Locate the cell with the specified text and output its (x, y) center coordinate. 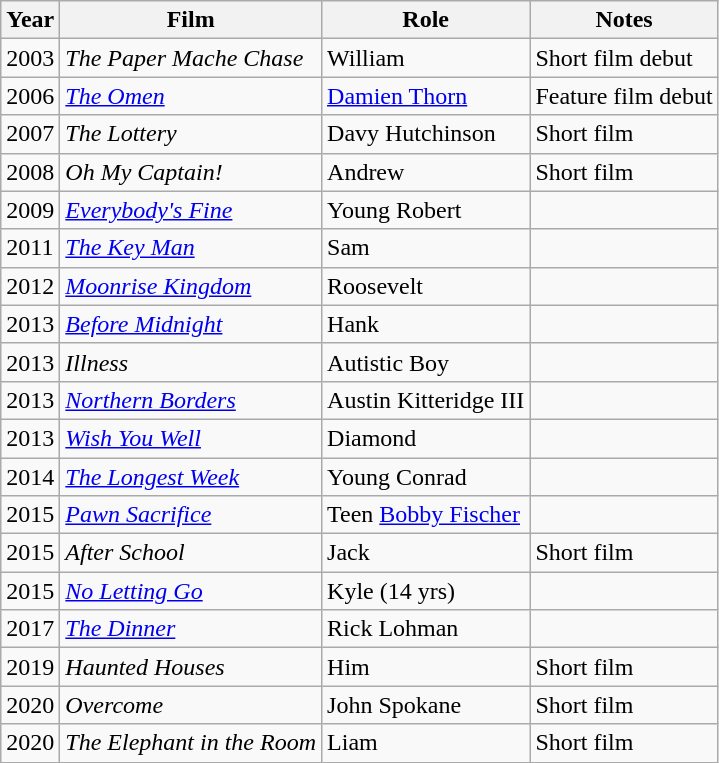
Young Robert (426, 210)
Haunted Houses (191, 667)
2003 (30, 58)
Roosevelt (426, 286)
Davy Hutchinson (426, 134)
Pawn Sacrifice (191, 515)
2009 (30, 210)
The Longest Week (191, 477)
Feature film debut (624, 96)
Hank (426, 324)
Sam (426, 248)
Short film debut (624, 58)
Oh My Captain! (191, 172)
Diamond (426, 438)
No Letting Go (191, 591)
The Lottery (191, 134)
Liam (426, 743)
Autistic Boy (426, 362)
Moonrise Kingdom (191, 286)
2008 (30, 172)
The Dinner (191, 629)
Illness (191, 362)
Young Conrad (426, 477)
Austin Kitteridge III (426, 400)
2006 (30, 96)
Role (426, 20)
2019 (30, 667)
2007 (30, 134)
Wish You Well (191, 438)
The Omen (191, 96)
Teen Bobby Fischer (426, 515)
2017 (30, 629)
Everybody's Fine (191, 210)
The Elephant in the Room (191, 743)
2012 (30, 286)
After School (191, 553)
Rick Lohman (426, 629)
Andrew (426, 172)
John Spokane (426, 705)
Jack (426, 553)
Film (191, 20)
The Key Man (191, 248)
2011 (30, 248)
Northern Borders (191, 400)
Damien Thorn (426, 96)
Before Midnight (191, 324)
Notes (624, 20)
Him (426, 667)
The Paper Mache Chase (191, 58)
Year (30, 20)
2014 (30, 477)
Kyle (14 yrs) (426, 591)
Overcome (191, 705)
William (426, 58)
